Locate the cell with the specified text and output its [X, Y] center coordinate. 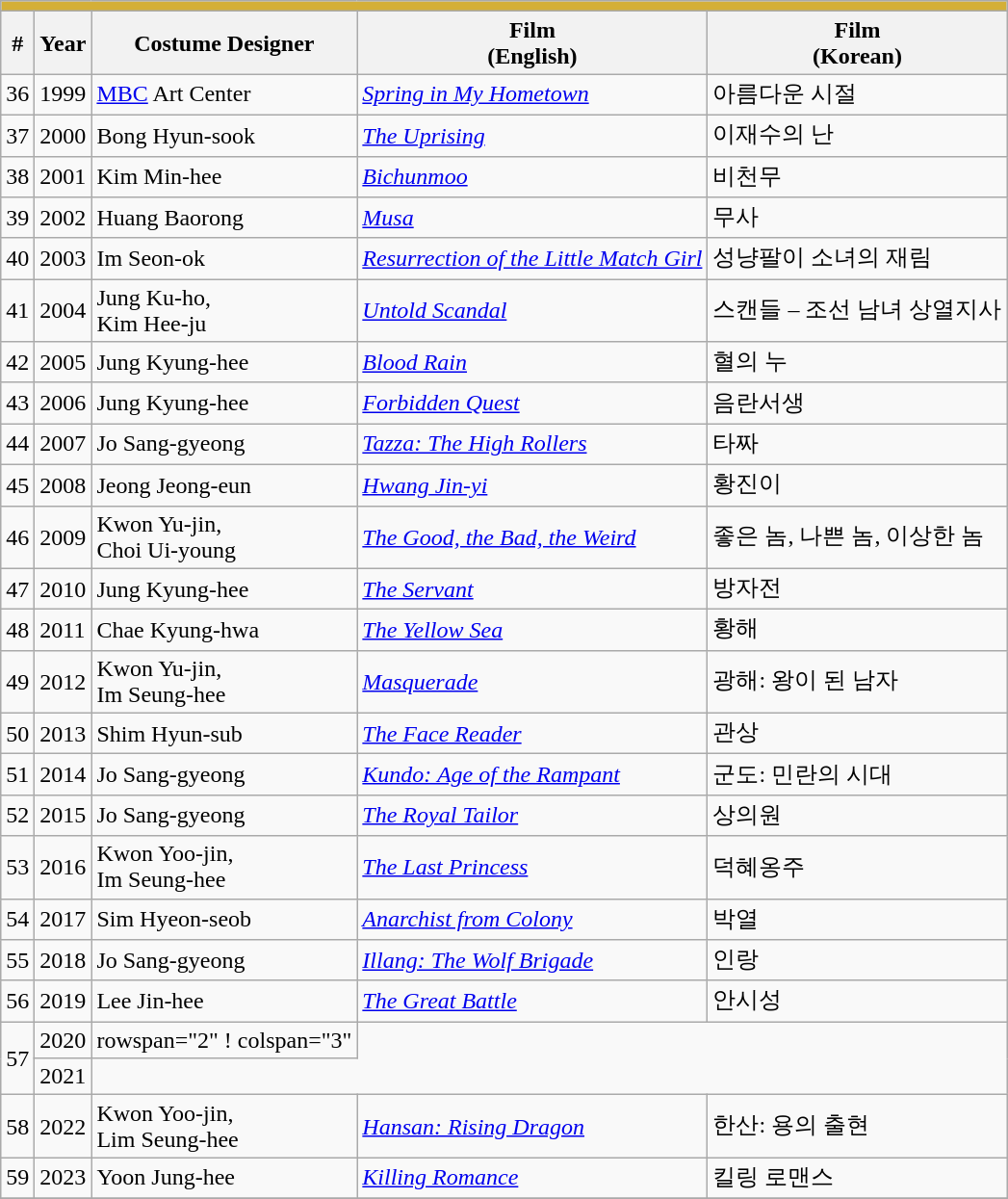
42 [17, 362]
54 [17, 919]
Huang Baorong [224, 218]
Kwon Yu-jin,Im Seung-hee [224, 682]
Im Seon-ok [224, 258]
좋은 놈, 나쁜 놈, 이상한 놈 [857, 537]
44 [17, 445]
스캔들 – 조선 남녀 상열지사 [857, 310]
2017 [64, 919]
The Face Reader [532, 734]
Film(Korean) [857, 42]
36 [17, 94]
2003 [64, 258]
41 [17, 310]
2006 [64, 403]
49 [17, 682]
2000 [64, 135]
2023 [64, 1179]
2016 [64, 867]
The Uprising [532, 135]
2009 [64, 537]
The Last Princess [532, 867]
The Great Battle [532, 1002]
황해 [857, 630]
상의원 [857, 815]
Film(English) [532, 42]
2005 [64, 362]
2001 [64, 177]
55 [17, 961]
Untold Scandal [532, 310]
57 [17, 1058]
Spring in My Hometown [532, 94]
타짜 [857, 445]
2004 [64, 310]
Bichunmoo [532, 177]
The Royal Tailor [532, 815]
Tazza: The High Rollers [532, 445]
56 [17, 1002]
성냥팔이 소녀의 재림 [857, 258]
관상 [857, 734]
Shim Hyun-sub [224, 734]
광해: 왕이 된 남자 [857, 682]
1999 [64, 94]
The Good, the Bad, the Weird [532, 537]
2007 [64, 445]
2002 [64, 218]
59 [17, 1179]
50 [17, 734]
2013 [64, 734]
43 [17, 403]
Hwang Jin-yi [532, 485]
40 [17, 258]
Sim Hyeon-seob [224, 919]
덕혜옹주 [857, 867]
2008 [64, 485]
Illang: The Wolf Brigade [532, 961]
혈의 누 [857, 362]
Jung Ku-ho,Kim Hee-ju [224, 310]
Kim Min-hee [224, 177]
# [17, 42]
45 [17, 485]
38 [17, 177]
2020 [64, 1040]
2019 [64, 1002]
Hansan: Rising Dragon [532, 1127]
rowspan="2" ! colspan="3" [224, 1040]
Lee Jin-hee [224, 1002]
Forbidden Quest [532, 403]
아름다운 시절 [857, 94]
Resurrection of the Little Match Girl [532, 258]
무사 [857, 218]
Bong Hyun-sook [224, 135]
The Servant [532, 589]
황진이 [857, 485]
Masquerade [532, 682]
48 [17, 630]
47 [17, 589]
52 [17, 815]
Jeong Jeong-eun [224, 485]
Year [64, 42]
Kwon Yu-jin,Choi Ui-young [224, 537]
음란서생 [857, 403]
Yoon Jung-hee [224, 1179]
MBC Art Center [224, 94]
2011 [64, 630]
2018 [64, 961]
Anarchist from Colony [532, 919]
53 [17, 867]
Costume Designer [224, 42]
46 [17, 537]
인랑 [857, 961]
39 [17, 218]
2010 [64, 589]
한산: 용의 출현 [857, 1127]
2021 [64, 1077]
Musa [532, 218]
이재수의 난 [857, 135]
The Yellow Sea [532, 630]
Kwon Yoo-jin,Lim Seung-hee [224, 1127]
안시성 [857, 1002]
2012 [64, 682]
2015 [64, 815]
Chae Kyung-hwa [224, 630]
방자전 [857, 589]
비천무 [857, 177]
Kundo: Age of the Rampant [532, 774]
51 [17, 774]
Kwon Yoo-jin,Im Seung-hee [224, 867]
2014 [64, 774]
37 [17, 135]
박열 [857, 919]
2022 [64, 1127]
군도: 민란의 시대 [857, 774]
58 [17, 1127]
킬링 로맨스 [857, 1179]
Blood Rain [532, 362]
Killing Romance [532, 1179]
